From the cell containing the given text, extract its center point as (X, Y) coordinate. 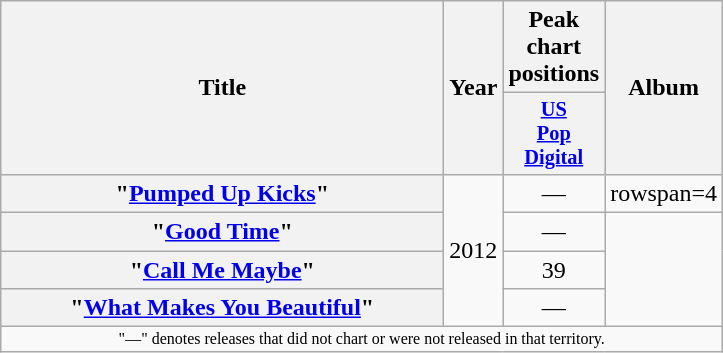
US Pop Digital (554, 134)
"Call Me Maybe" (222, 270)
39 (554, 270)
rowspan=4 (664, 193)
"Pumped Up Kicks" (222, 193)
"—" denotes releases that did not chart or were not released in that territory. (362, 339)
Peak chart positions (554, 47)
Album (664, 88)
"Good Time" (222, 232)
Year (474, 88)
2012 (474, 250)
"What Makes You Beautiful" (222, 308)
Title (222, 88)
